Find where the given text appears and provide that cell's center as [X, Y] coordinate. 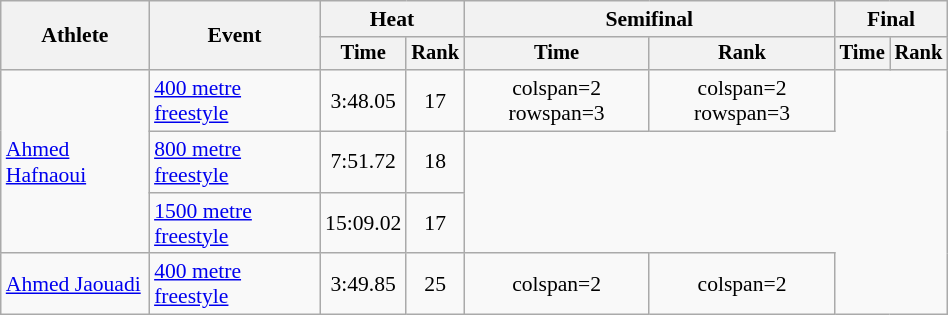
Semifinal [650, 19]
Final [892, 19]
15:09.02 [363, 224]
800 metre freestyle [234, 162]
Ahmed Jaouadi [75, 284]
3:49.85 [363, 284]
25 [435, 284]
Heat [392, 19]
Athlete [75, 36]
1500 metre freestyle [234, 224]
Ahmed Hafnaoui [75, 162]
3:48.05 [363, 100]
Event [234, 36]
7:51.72 [363, 162]
18 [435, 162]
